Pinpoint the cell where the given text exists, returning its (x, y) midpoint coordinate. 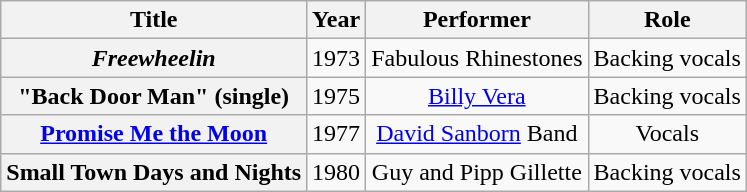
Billy Vera (477, 96)
Freewheelin (154, 58)
"Back Door Man" (single) (154, 96)
Small Town Days and Nights (154, 172)
Role (667, 20)
1973 (336, 58)
Guy and Pipp Gillette (477, 172)
Vocals (667, 134)
Fabulous Rhinestones (477, 58)
1975 (336, 96)
1977 (336, 134)
Year (336, 20)
Title (154, 20)
Promise Me the Moon (154, 134)
David Sanborn Band (477, 134)
Performer (477, 20)
1980 (336, 172)
